Find where the given text appears and provide that cell's center as (X, Y) coordinate. 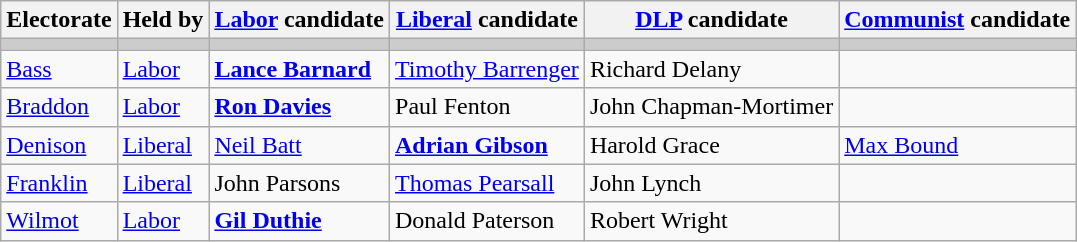
Adrian Gibson (488, 145)
Paul Fenton (488, 107)
Wilmot (59, 221)
Bass (59, 69)
Denison (59, 145)
Lance Barnard (300, 69)
Liberal candidate (488, 20)
Neil Batt (300, 145)
Robert Wright (711, 221)
Timothy Barrenger (488, 69)
Harold Grace (711, 145)
Held by (163, 20)
Communist candidate (958, 20)
Max Bound (958, 145)
Labor candidate (300, 20)
John Chapman-Mortimer (711, 107)
Franklin (59, 183)
John Lynch (711, 183)
Donald Paterson (488, 221)
Braddon (59, 107)
John Parsons (300, 183)
Thomas Pearsall (488, 183)
Richard Delany (711, 69)
Ron Davies (300, 107)
Electorate (59, 20)
Gil Duthie (300, 221)
DLP candidate (711, 20)
